Pinpoint the cell where the given text exists, returning its (x, y) midpoint coordinate. 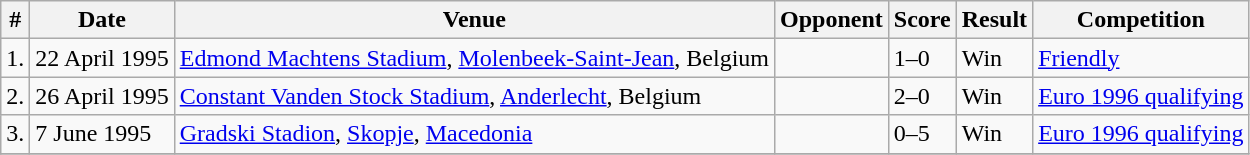
0–5 (922, 134)
# (16, 20)
2–0 (922, 96)
7 June 1995 (102, 134)
Friendly (1141, 58)
Venue (474, 20)
Constant Vanden Stock Stadium, Anderlecht, Belgium (474, 96)
26 April 1995 (102, 96)
Edmond Machtens Stadium, Molenbeek-Saint-Jean, Belgium (474, 58)
1. (16, 58)
Date (102, 20)
3. (16, 134)
1–0 (922, 58)
22 April 1995 (102, 58)
Score (922, 20)
Opponent (832, 20)
Result (994, 20)
Gradski Stadion, Skopje, Macedonia (474, 134)
2. (16, 96)
Competition (1141, 20)
